Extract the (X, Y) coordinate from the center of the cell holding the provided text.  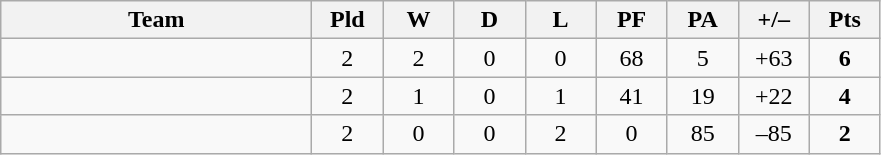
68 (632, 58)
PA (702, 20)
5 (702, 58)
+22 (774, 96)
+63 (774, 58)
L (560, 20)
4 (844, 96)
Team (156, 20)
6 (844, 58)
19 (702, 96)
+/– (774, 20)
W (418, 20)
–85 (774, 134)
PF (632, 20)
Pts (844, 20)
85 (702, 134)
41 (632, 96)
D (490, 20)
Pld (348, 20)
